Extract the (X, Y) coordinate from the center of the cell holding the provided text.  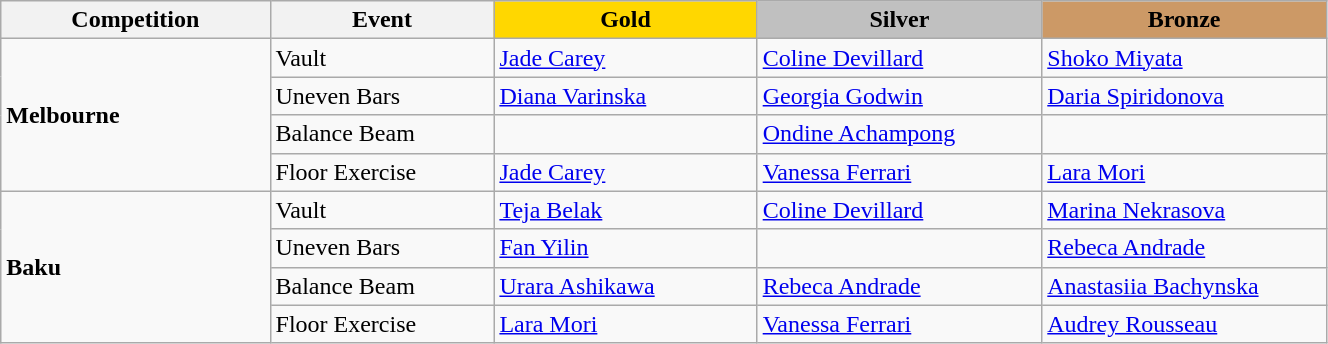
Diana Varinska (626, 96)
Urara Ashikawa (626, 286)
Event (382, 20)
Silver (900, 20)
Anastasiia Bachynska (1184, 286)
Ondine Achampong (900, 134)
Gold (626, 20)
Georgia Godwin (900, 96)
Marina Nekrasova (1184, 210)
Melbourne (136, 115)
Baku (136, 267)
Daria Spiridonova (1184, 96)
Competition (136, 20)
Bronze (1184, 20)
Fan Yilin (626, 248)
Teja Belak (626, 210)
Audrey Rousseau (1184, 324)
Shoko Miyata (1184, 58)
